Pinpoint the cell where the given text exists, returning its (X, Y) midpoint coordinate. 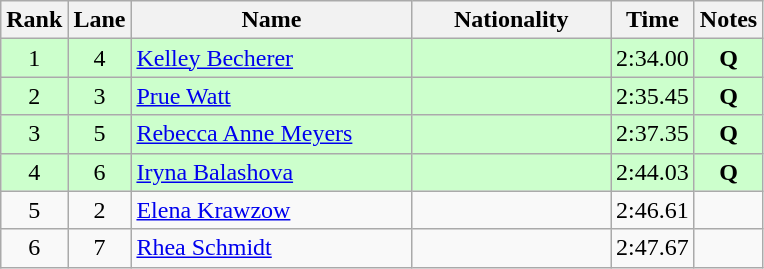
2:34.00 (653, 58)
Kelley Becherer (272, 58)
7 (100, 248)
Rank (34, 20)
Name (272, 20)
Nationality (512, 20)
Iryna Balashova (272, 172)
2:47.67 (653, 248)
2:44.03 (653, 172)
Elena Krawzow (272, 210)
Time (653, 20)
Prue Watt (272, 96)
2:35.45 (653, 96)
1 (34, 58)
Rhea Schmidt (272, 248)
Notes (728, 20)
2:37.35 (653, 134)
2:46.61 (653, 210)
Lane (100, 20)
Rebecca Anne Meyers (272, 134)
